From the cell containing the given text, extract its center point as (x, y) coordinate. 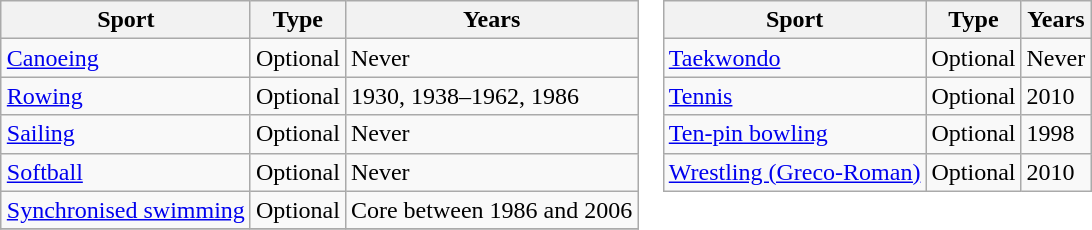
Wrestling (Greco-Roman) (794, 172)
1998 (1056, 134)
Canoeing (126, 58)
Taekwondo (794, 58)
Softball (126, 172)
Core between 1986 and 2006 (491, 210)
Ten-pin bowling (794, 134)
Rowing (126, 96)
Tennis (794, 96)
1930, 1938–1962, 1986 (491, 96)
Synchronised swimming (126, 210)
Sailing (126, 134)
